Identify which cell holds the provided text, then report its (x, y) central coordinate. 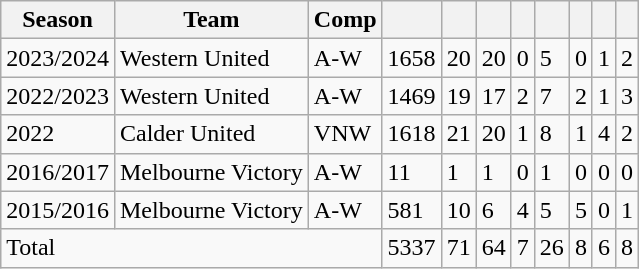
2015/2016 (58, 210)
11 (412, 172)
2023/2024 (58, 58)
21 (458, 134)
64 (494, 248)
Team (211, 20)
1469 (412, 96)
2022 (58, 134)
581 (412, 210)
71 (458, 248)
2022/2023 (58, 96)
Comp (345, 20)
2016/2017 (58, 172)
1658 (412, 58)
3 (626, 96)
10 (458, 210)
1618 (412, 134)
VNW (345, 134)
26 (552, 248)
19 (458, 96)
Total (192, 248)
Season (58, 20)
5337 (412, 248)
Calder United (211, 134)
17 (494, 96)
